Detect which cell encompasses the target text, then output its (X, Y) center coordinate. 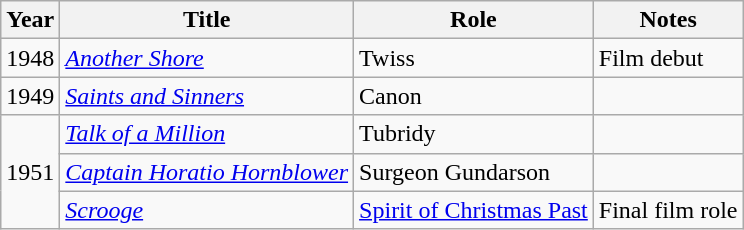
Saints and Sinners (207, 96)
Role (474, 20)
Final film role (668, 210)
Spirit of Christmas Past (474, 210)
1951 (30, 172)
Surgeon Gundarson (474, 172)
Captain Horatio Hornblower (207, 172)
Notes (668, 20)
Twiss (474, 58)
Film debut (668, 58)
Year (30, 20)
1949 (30, 96)
Canon (474, 96)
Tubridy (474, 134)
Another Shore (207, 58)
Talk of a Million (207, 134)
1948 (30, 58)
Title (207, 20)
Scrooge (207, 210)
